Return the (X, Y) coordinate for the center point of the cell that contains the specified text.  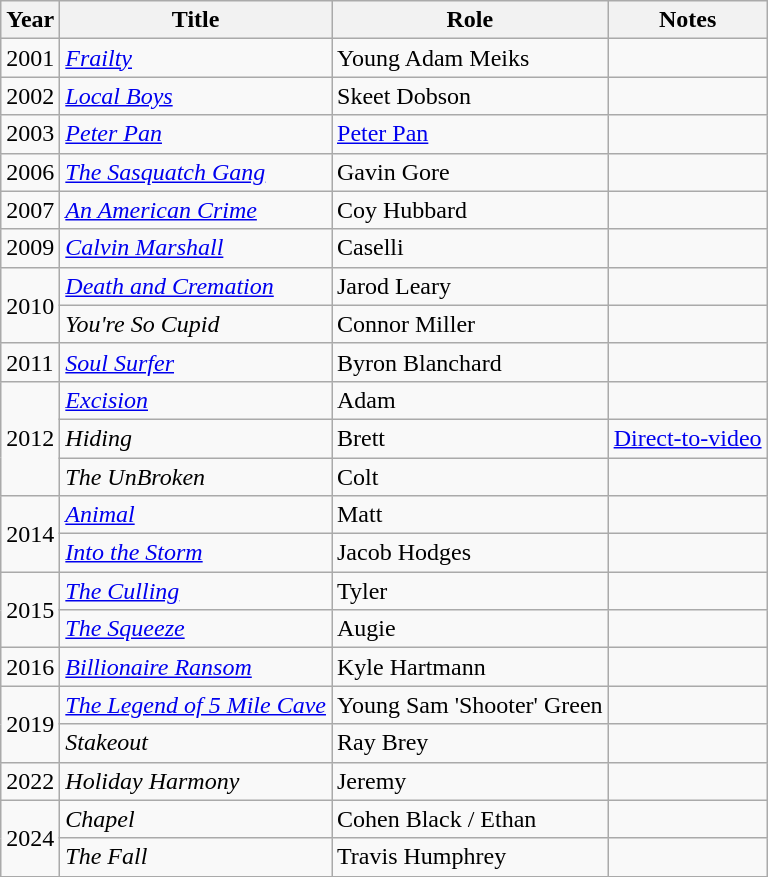
Local Boys (196, 96)
Hiding (196, 438)
Holiday Harmony (196, 781)
Soul Surfer (196, 362)
Cohen Black / Ethan (470, 819)
Travis Humphrey (470, 857)
2002 (30, 96)
The Squeeze (196, 629)
Augie (470, 629)
Ray Brey (470, 743)
Jarod Leary (470, 286)
Billionaire Ransom (196, 667)
Year (30, 20)
Kyle Hartmann (470, 667)
Excision (196, 400)
Frailty (196, 58)
Colt (470, 477)
2019 (30, 724)
Young Adam Meiks (470, 58)
2014 (30, 534)
Into the Storm (196, 553)
Byron Blanchard (470, 362)
Caselli (470, 248)
Gavin Gore (470, 172)
You're So Cupid (196, 324)
2012 (30, 438)
2015 (30, 610)
The Culling (196, 591)
The UnBroken (196, 477)
Jeremy (470, 781)
Animal (196, 515)
2016 (30, 667)
2024 (30, 838)
2003 (30, 134)
2011 (30, 362)
An American Crime (196, 210)
2022 (30, 781)
Role (470, 20)
The Sasquatch Gang (196, 172)
Young Sam 'Shooter' Green (470, 705)
Jacob Hodges (470, 553)
Adam (470, 400)
Death and Cremation (196, 286)
2009 (30, 248)
Notes (688, 20)
2001 (30, 58)
2007 (30, 210)
Skeet Dobson (470, 96)
Calvin Marshall (196, 248)
Tyler (470, 591)
Connor Miller (470, 324)
2010 (30, 305)
Chapel (196, 819)
Stakeout (196, 743)
2006 (30, 172)
The Fall (196, 857)
The Legend of 5 Mile Cave (196, 705)
Matt (470, 515)
Direct-to-video (688, 438)
Brett (470, 438)
Coy Hubbard (470, 210)
Title (196, 20)
